Find where the given text appears and provide that cell's center as (X, Y) coordinate. 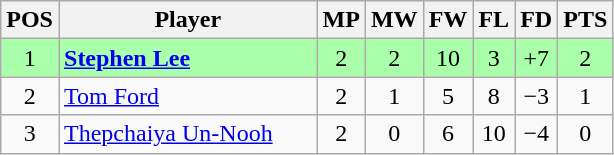
Stephen Lee (188, 58)
5 (448, 96)
−3 (536, 96)
8 (494, 96)
FW (448, 20)
MW (394, 20)
+7 (536, 58)
MP (341, 20)
−4 (536, 134)
FL (494, 20)
Tom Ford (188, 96)
Thepchaiya Un-Nooh (188, 134)
PTS (586, 20)
FD (536, 20)
POS (30, 20)
6 (448, 134)
Player (188, 20)
